Provide the [X, Y] coordinate of the cell's center where the given text is located.  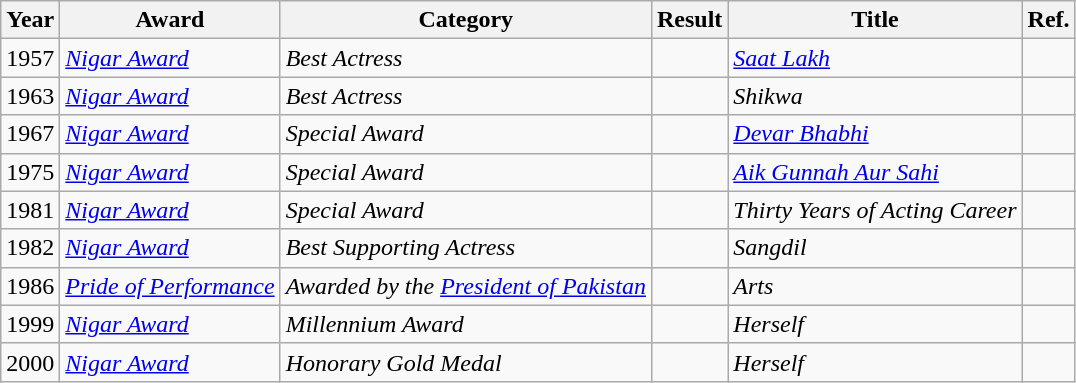
Category [466, 20]
Title [875, 20]
2000 [30, 362]
1982 [30, 248]
1957 [30, 58]
Best Supporting Actress [466, 248]
Year [30, 20]
Aik Gunnah Aur Sahi [875, 172]
Pride of Performance [170, 286]
Millennium Award [466, 324]
Sangdil [875, 248]
1981 [30, 210]
Saat Lakh [875, 58]
Devar Bhabhi [875, 134]
Honorary Gold Medal [466, 362]
Shikwa [875, 96]
Thirty Years of Acting Career [875, 210]
Award [170, 20]
1999 [30, 324]
1975 [30, 172]
1967 [30, 134]
1986 [30, 286]
Arts [875, 286]
Result [689, 20]
1963 [30, 96]
Awarded by the President of Pakistan [466, 286]
Ref. [1048, 20]
